From the cell containing the given text, extract its center point as [X, Y] coordinate. 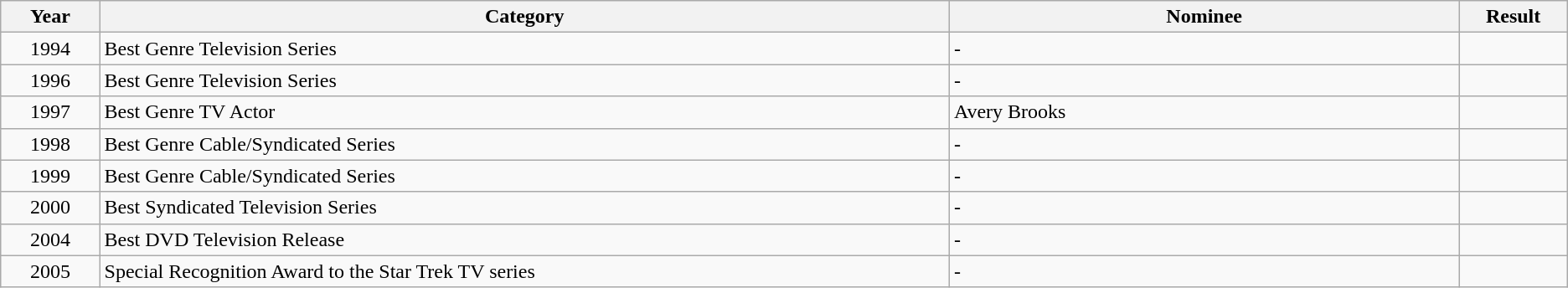
1999 [50, 176]
2005 [50, 271]
Avery Brooks [1204, 112]
Best Syndicated Television Series [524, 208]
2000 [50, 208]
Nominee [1204, 17]
Year [50, 17]
1997 [50, 112]
Best Genre TV Actor [524, 112]
Result [1513, 17]
1994 [50, 49]
1996 [50, 80]
1998 [50, 144]
2004 [50, 239]
Special Recognition Award to the Star Trek TV series [524, 271]
Category [524, 17]
Best DVD Television Release [524, 239]
